Search for the cell housing the specified text and yield its (x, y) center coordinate. 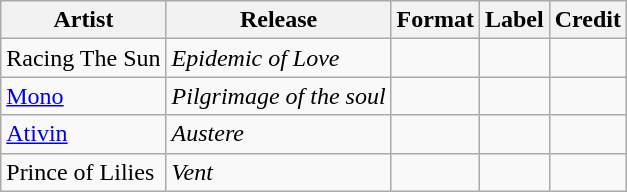
Artist (84, 20)
Pilgrimage of the soul (278, 96)
Release (278, 20)
Austere (278, 134)
Label (514, 20)
Format (435, 20)
Vent (278, 172)
Prince of Lilies (84, 172)
Credit (588, 20)
Ativin (84, 134)
Mono (84, 96)
Racing The Sun (84, 58)
Epidemic of Love (278, 58)
